Detect which cell encompasses the target text, then output its [X, Y] center coordinate. 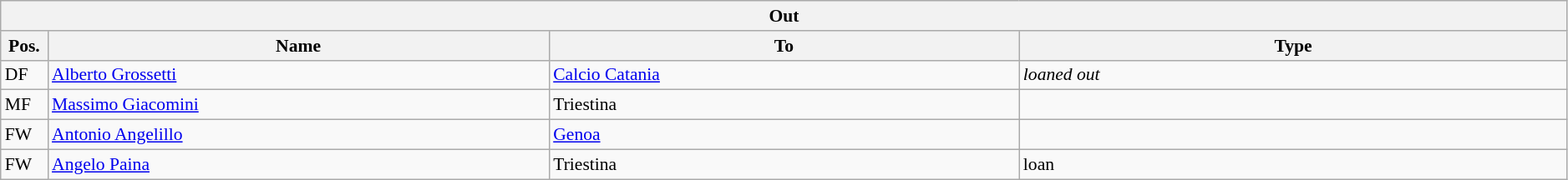
Genoa [784, 135]
Out [784, 16]
Antonio Angelillo [298, 135]
Name [298, 46]
Massimo Giacomini [298, 105]
MF [24, 105]
Calcio Catania [784, 75]
loan [1293, 164]
Angelo Paina [298, 164]
loaned out [1293, 75]
Pos. [24, 46]
To [784, 46]
Alberto Grossetti [298, 75]
DF [24, 75]
Type [1293, 46]
